Determine the [x, y] coordinate at the center of the cell enclosing the given text.  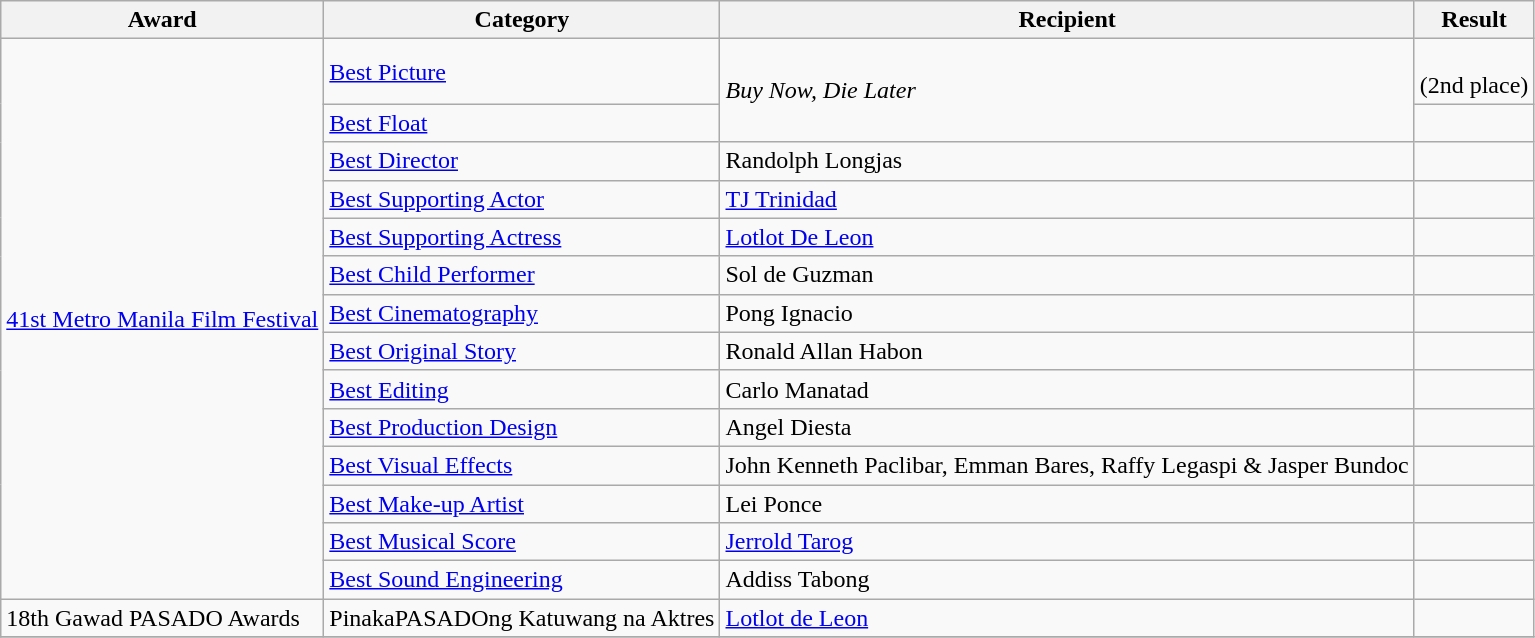
Lotlot de Leon [1067, 618]
Best Picture [522, 72]
Award [162, 20]
Ronald Allan Habon [1067, 351]
Lei Ponce [1067, 503]
Addiss Tabong [1067, 580]
Carlo Manatad [1067, 389]
Best Editing [522, 389]
41st Metro Manila Film Festival [162, 319]
Best Float [522, 123]
Best Supporting Actress [522, 237]
Category [522, 20]
Pong Ignacio [1067, 313]
Result [1474, 20]
Best Supporting Actor [522, 199]
Best Production Design [522, 427]
Best Visual Effects [522, 465]
Best Musical Score [522, 542]
PinakaPASADOng Katuwang na Aktres [522, 618]
Recipient [1067, 20]
Best Sound Engineering [522, 580]
(2nd place) [1474, 72]
Sol de Guzman [1067, 275]
Angel Diesta [1067, 427]
John Kenneth Paclibar, Emman Bares, Raffy Legaspi & Jasper Bundoc [1067, 465]
Best Child Performer [522, 275]
Best Make-up Artist [522, 503]
Lotlot De Leon [1067, 237]
Buy Now, Die Later [1067, 90]
Randolph Longjas [1067, 161]
Best Original Story [522, 351]
Best Cinematography [522, 313]
18th Gawad PASADO Awards [162, 618]
TJ Trinidad [1067, 199]
Jerrold Tarog [1067, 542]
Best Director [522, 161]
